Return (X, Y) of the center of cell containing provided text 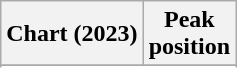
Chart (2023) (72, 34)
Peakposition (189, 34)
